From the cell containing the given text, extract its center point as (X, Y) coordinate. 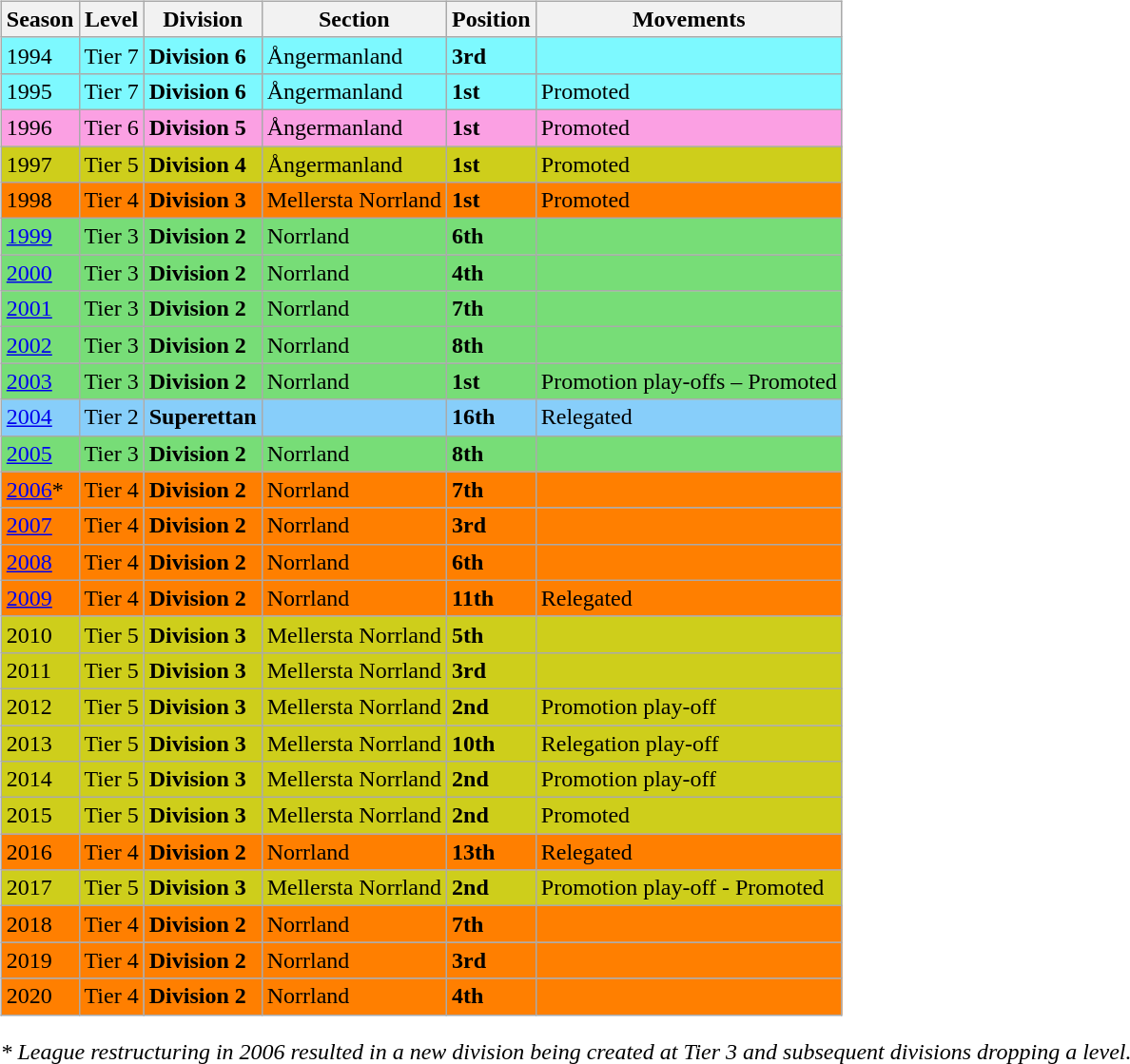
Division 4 (203, 164)
1997 (40, 164)
Section (354, 19)
2003 (40, 381)
2017 (40, 888)
2015 (40, 816)
2020 (40, 996)
2008 (40, 562)
2007 (40, 526)
2005 (40, 454)
1994 (40, 55)
Relegation play-off (689, 743)
Superettan (203, 417)
Movements (689, 19)
2014 (40, 780)
10th (492, 743)
2016 (40, 852)
Promotion play-off - Promoted (689, 888)
2004 (40, 417)
Promotion play-offs – Promoted (689, 381)
1996 (40, 127)
2006* (40, 490)
2002 (40, 345)
2000 (40, 273)
Tier 6 (111, 127)
2018 (40, 924)
2019 (40, 960)
16th (492, 417)
Season (40, 19)
Tier 2 (111, 417)
2009 (40, 598)
Division (203, 19)
13th (492, 852)
1998 (40, 201)
2010 (40, 634)
11th (492, 598)
2013 (40, 743)
Position (492, 19)
2001 (40, 309)
Level (111, 19)
2012 (40, 706)
5th (492, 634)
1995 (40, 91)
1999 (40, 237)
Division 5 (203, 127)
2011 (40, 670)
